Return (x, y) of the center of cell containing provided text 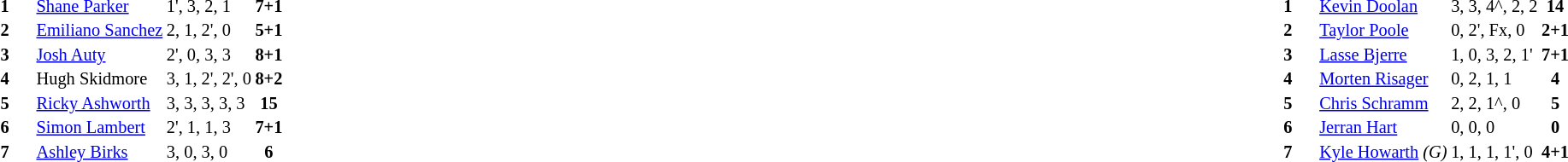
3, 1, 2', 2', 0 (209, 80)
0, 2, 1, 1 (1494, 80)
0, 2', Fx, 0 (1494, 31)
Ricky Ashworth (99, 104)
Josh Auty (99, 55)
2', 0, 3, 3 (209, 55)
7+1 (268, 128)
Morten Risager (1383, 80)
8+1 (268, 55)
Jerran Hart (1383, 128)
Simon Lambert (99, 128)
3 (1300, 55)
Lasse Bjerre (1383, 55)
Hugh Skidmore (99, 80)
0, 0, 0 (1494, 128)
3, 3, 3, 3, 3 (209, 104)
Chris Schramm (1383, 104)
6 (1300, 128)
5+1 (268, 31)
15 (268, 104)
8+2 (268, 80)
2, 1, 2', 0 (209, 31)
2, 2, 1^, 0 (1494, 104)
Taylor Poole (1383, 31)
1, 0, 3, 2, 1' (1494, 55)
Emiliano Sanchez (99, 31)
4 (1300, 80)
2 (1300, 31)
5 (1300, 104)
2', 1, 1, 3 (209, 128)
